Locate the cell with the specified text and output its [x, y] center coordinate. 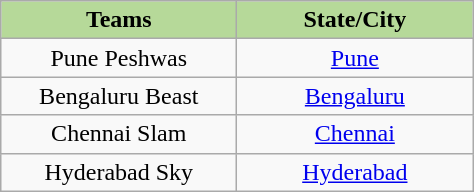
State/City [355, 20]
Bengaluru Beast [119, 96]
Chennai Slam [119, 134]
Teams [119, 20]
Hyderabad [355, 172]
Bengaluru [355, 96]
Pune Peshwas [119, 58]
Pune [355, 58]
Chennai [355, 134]
Hyderabad Sky [119, 172]
